Identify which cell holds the provided text, then report its (X, Y) central coordinate. 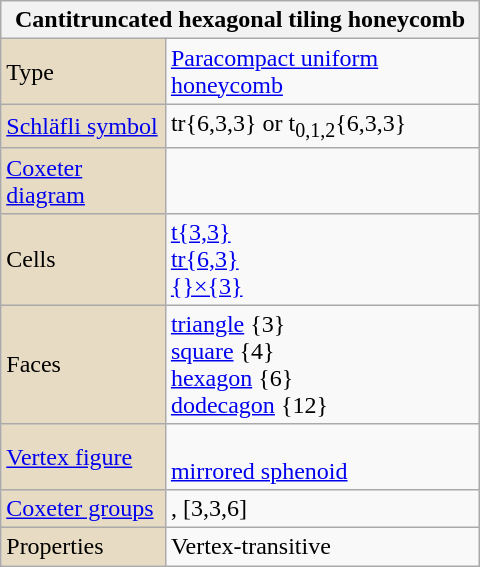
, [3,3,6] (322, 508)
Cells (84, 259)
Vertex figure (84, 456)
Vertex-transitive (322, 547)
Faces (84, 364)
tr{6,3,3} or t0,1,2{6,3,3} (322, 126)
Coxeter diagram (84, 180)
mirrored sphenoid (322, 456)
Type (84, 72)
triangle {3}square {4}hexagon {6}dodecagon {12} (322, 364)
Cantitruncated hexagonal tiling honeycomb (240, 20)
Coxeter groups (84, 508)
t{3,3} tr{6,3} {}×{3} (322, 259)
Paracompact uniform honeycomb (322, 72)
Properties (84, 547)
Schläfli symbol (84, 126)
